Pinpoint the cell where the given text exists, returning its [x, y] midpoint coordinate. 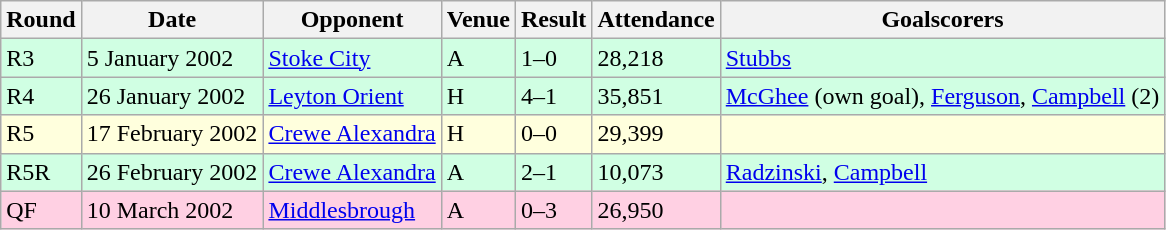
R4 [41, 96]
Goalscorers [942, 20]
Stubbs [942, 58]
28,218 [656, 58]
17 February 2002 [172, 134]
QF [41, 210]
R5R [41, 172]
5 January 2002 [172, 58]
26 February 2002 [172, 172]
Radzinski, Campbell [942, 172]
R3 [41, 58]
0–3 [553, 210]
Venue [478, 20]
Leyton Orient [352, 96]
Middlesbrough [352, 210]
26 January 2002 [172, 96]
R5 [41, 134]
Date [172, 20]
29,399 [656, 134]
0–0 [553, 134]
26,950 [656, 210]
Stoke City [352, 58]
10,073 [656, 172]
Result [553, 20]
1–0 [553, 58]
35,851 [656, 96]
10 March 2002 [172, 210]
2–1 [553, 172]
McGhee (own goal), Ferguson, Campbell (2) [942, 96]
Opponent [352, 20]
4–1 [553, 96]
Round [41, 20]
Attendance [656, 20]
